Return the [X, Y] coordinate for the center point of the cell that contains the specified text.  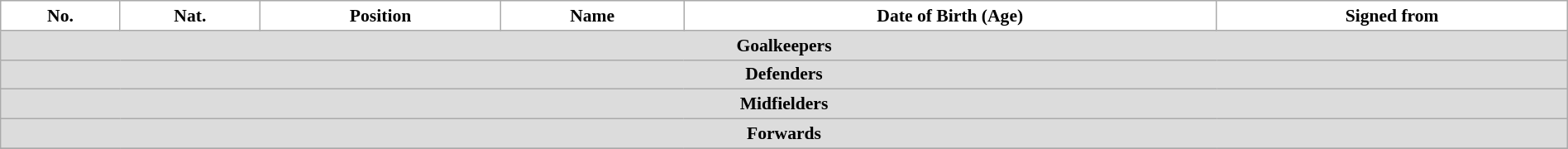
Position [380, 16]
Goalkeepers [784, 46]
Forwards [784, 134]
Midfielders [784, 104]
Date of Birth (Age) [950, 16]
Defenders [784, 74]
No. [60, 16]
Signed from [1392, 16]
Name [592, 16]
Nat. [190, 16]
